From the cell containing the given text, extract its center point as [x, y] coordinate. 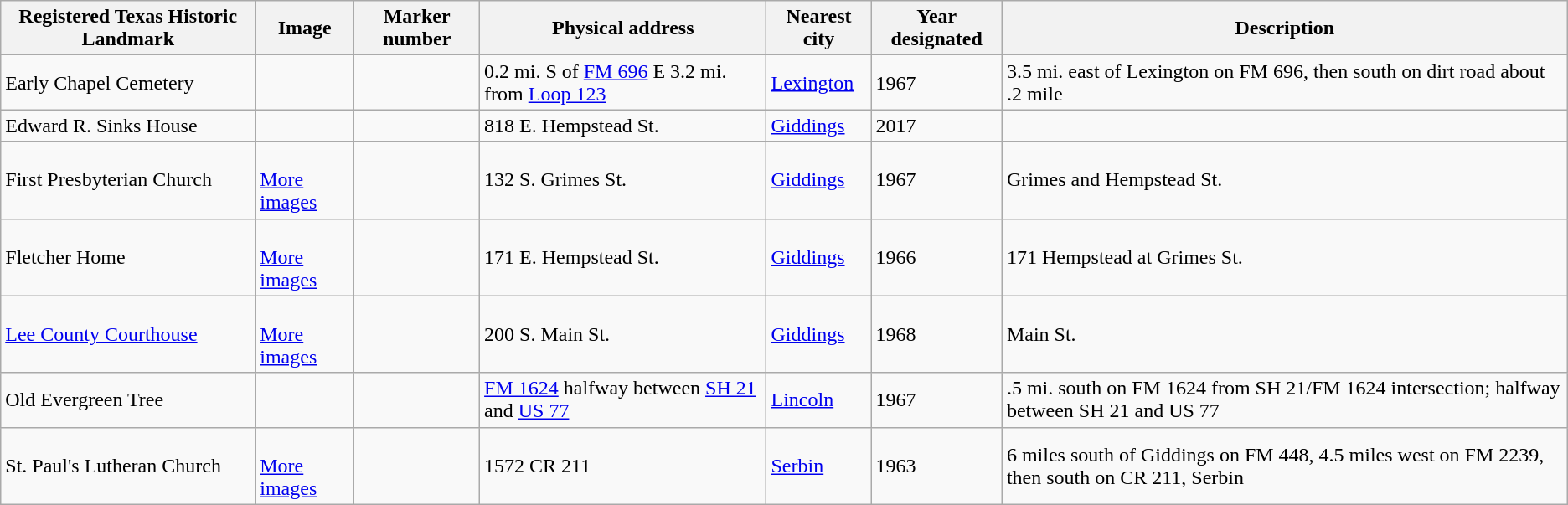
First Presbyterian Church [128, 180]
Year designated [936, 28]
0.2 mi. S of FM 696 E 3.2 mi. from Loop 123 [623, 82]
Fletcher Home [128, 257]
Lincoln [819, 400]
200 S. Main St. [623, 334]
1963 [936, 466]
Old Evergreen Tree [128, 400]
818 E. Hempstead St. [623, 126]
Image [305, 28]
Main St. [1285, 334]
Early Chapel Cemetery [128, 82]
132 S. Grimes St. [623, 180]
Physical address [623, 28]
Nearest city [819, 28]
3.5 mi. east of Lexington on FM 696, then south on dirt road about .2 mile [1285, 82]
1572 CR 211 [623, 466]
St. Paul's Lutheran Church [128, 466]
FM 1624 halfway between SH 21 and US 77 [623, 400]
171 E. Hempstead St. [623, 257]
Lexington [819, 82]
171 Hempstead at Grimes St. [1285, 257]
Registered Texas Historic Landmark [128, 28]
Grimes and Hempstead St. [1285, 180]
2017 [936, 126]
1968 [936, 334]
Description [1285, 28]
.5 mi. south on FM 1624 from SH 21/FM 1624 intersection; halfway between SH 21 and US 77 [1285, 400]
Marker number [417, 28]
6 miles south of Giddings on FM 448, 4.5 miles west on FM 2239, then south on CR 211, Serbin [1285, 466]
Lee County Courthouse [128, 334]
Edward R. Sinks House [128, 126]
Serbin [819, 466]
1966 [936, 257]
